Output the [X, Y] coordinate of the center of the cell containing the given text.  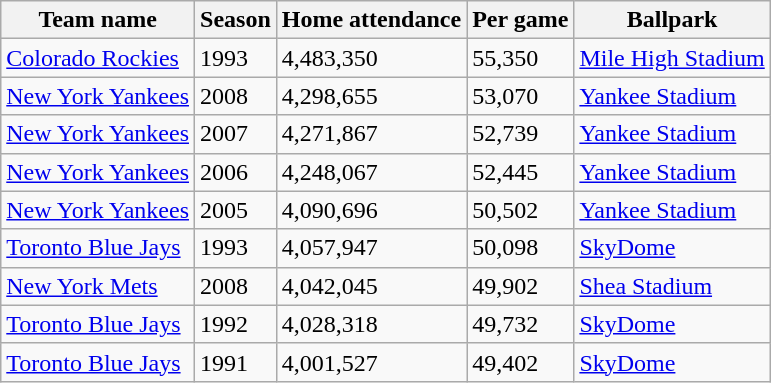
50,502 [520, 210]
New York Mets [98, 286]
1992 [236, 324]
4,483,350 [371, 58]
49,902 [520, 286]
2007 [236, 134]
Team name [98, 20]
49,402 [520, 362]
Home attendance [371, 20]
1991 [236, 362]
2005 [236, 210]
Colorado Rockies [98, 58]
4,042,045 [371, 286]
53,070 [520, 96]
4,298,655 [371, 96]
Ballpark [672, 20]
52,445 [520, 172]
Per game [520, 20]
4,248,067 [371, 172]
4,057,947 [371, 248]
49,732 [520, 324]
4,271,867 [371, 134]
52,739 [520, 134]
Shea Stadium [672, 286]
2006 [236, 172]
50,098 [520, 248]
55,350 [520, 58]
4,090,696 [371, 210]
4,001,527 [371, 362]
Season [236, 20]
4,028,318 [371, 324]
Mile High Stadium [672, 58]
